Identify which cell holds the provided text, then report its [x, y] central coordinate. 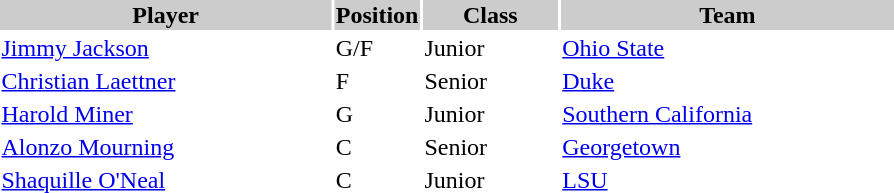
Jimmy Jackson [166, 48]
Team [728, 15]
Player [166, 15]
G [377, 114]
Southern California [728, 114]
Position [377, 15]
C [377, 147]
Ohio State [728, 48]
F [377, 81]
G/F [377, 48]
Class [490, 15]
Harold Miner [166, 114]
Duke [728, 81]
Alonzo Mourning [166, 147]
Christian Laettner [166, 81]
Georgetown [728, 147]
